Find where the given text appears and provide that cell's center as [x, y] coordinate. 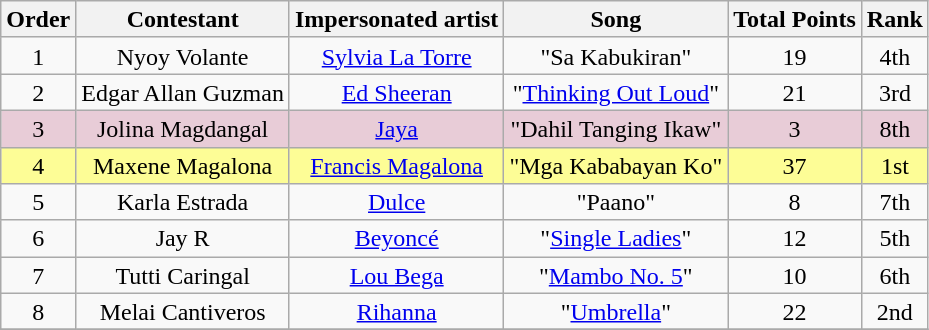
"Single Ladies" [616, 238]
"Paano" [616, 202]
Ed Sheeran [396, 92]
5th [894, 238]
19 [795, 56]
6 [38, 238]
Jaya [396, 128]
Impersonated artist [396, 20]
22 [795, 312]
2nd [894, 312]
21 [795, 92]
"Mga Kababayan Ko" [616, 166]
"Umbrella" [616, 312]
"Mambo No. 5" [616, 276]
4 [38, 166]
1 [38, 56]
3rd [894, 92]
5 [38, 202]
Nyoy Volante [183, 56]
Jay R [183, 238]
Maxene Magalona [183, 166]
7 [38, 276]
2 [38, 92]
Rihanna [396, 312]
Contestant [183, 20]
Lou Bega [396, 276]
Dulce [396, 202]
6th [894, 276]
Sylvia La Torre [396, 56]
8th [894, 128]
Rank [894, 20]
"Thinking Out Loud" [616, 92]
"Dahil Tanging Ikaw" [616, 128]
7th [894, 202]
12 [795, 238]
10 [795, 276]
Song [616, 20]
Jolina Magdangal [183, 128]
4th [894, 56]
1st [894, 166]
Total Points [795, 20]
Order [38, 20]
Beyoncé [396, 238]
Karla Estrada [183, 202]
37 [795, 166]
"Sa Kabukiran" [616, 56]
Tutti Caringal [183, 276]
Francis Magalona [396, 166]
Edgar Allan Guzman [183, 92]
Melai Cantiveros [183, 312]
